For the text-containing cell, return its midpoint in (X, Y) coordinate format. 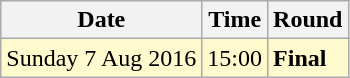
Final (308, 58)
Time (235, 20)
Round (308, 20)
Sunday 7 Aug 2016 (102, 58)
Date (102, 20)
15:00 (235, 58)
